Return (X, Y) of the center of cell containing provided text 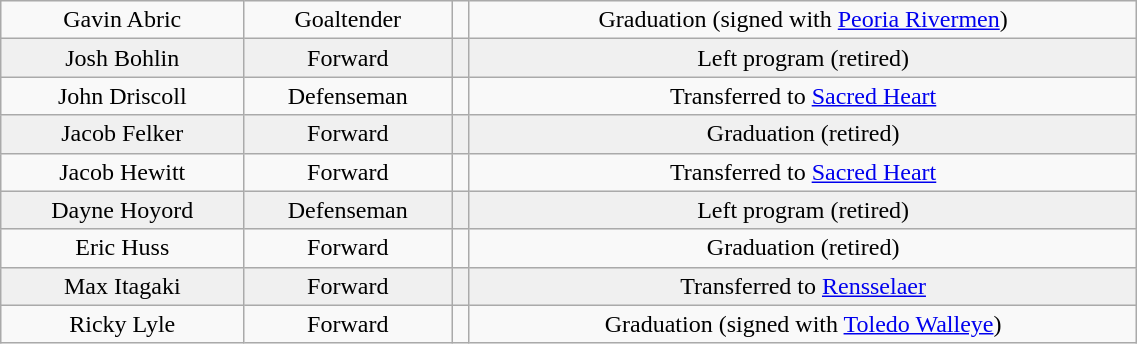
Gavin Abric (122, 20)
Ricky Lyle (122, 324)
Graduation (signed with Peoria Rivermen) (802, 20)
Jacob Hewitt (122, 172)
Eric Huss (122, 248)
Josh Bohlin (122, 58)
Jacob Felker (122, 134)
Graduation (signed with Toledo Walleye) (802, 324)
Max Itagaki (122, 286)
Goaltender (348, 20)
John Driscoll (122, 96)
Dayne Hoyord (122, 210)
Transferred to Rensselaer (802, 286)
